Detect which cell encompasses the target text, then output its [X, Y] center coordinate. 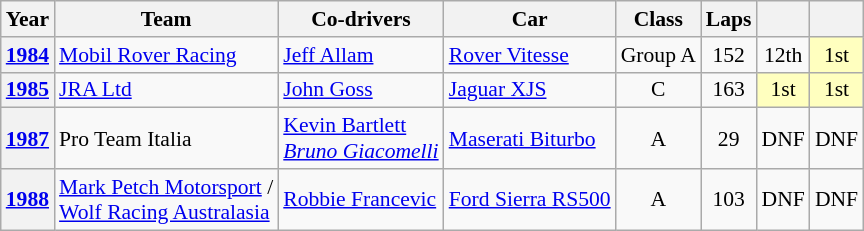
Class [658, 19]
Jeff Allam [360, 55]
Team [166, 19]
John Goss [360, 90]
163 [729, 90]
C [658, 90]
Pro Team Italia [166, 138]
Maserati Biturbo [530, 138]
Year [28, 19]
Mobil Rover Racing [166, 55]
Jaguar XJS [530, 90]
Kevin Bartlett Bruno Giacomelli [360, 138]
Group A [658, 55]
1987 [28, 138]
JRA Ltd [166, 90]
103 [729, 200]
1988 [28, 200]
Mark Petch Motorsport / Wolf Racing Australasia [166, 200]
Co-drivers [360, 19]
Ford Sierra RS500 [530, 200]
Robbie Francevic [360, 200]
152 [729, 55]
Laps [729, 19]
29 [729, 138]
12th [784, 55]
Rover Vitesse [530, 55]
1984 [28, 55]
1985 [28, 90]
Car [530, 19]
